Scan for the cell matching the given text and deliver its [x, y] coordinate at center. 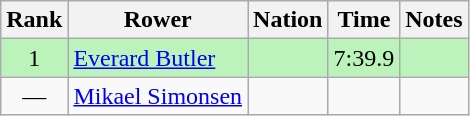
Rower [158, 20]
1 [34, 58]
7:39.9 [364, 58]
Notes [434, 20]
Time [364, 20]
Rank [34, 20]
Mikael Simonsen [158, 96]
Everard Butler [158, 58]
— [34, 96]
Nation [288, 20]
